Determine the [x, y] coordinate at the center of the cell enclosing the given text.  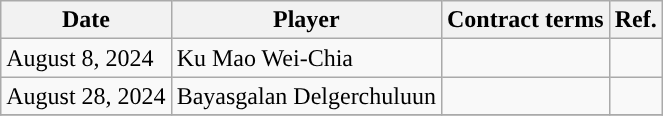
Contract terms [525, 20]
Ref. [636, 20]
Date [86, 20]
August 28, 2024 [86, 96]
August 8, 2024 [86, 58]
Player [306, 20]
Ku Mao Wei-Chia [306, 58]
Bayasgalan Delgerchuluun [306, 96]
